Return the [X, Y] coordinate for the center point of the cell that contains the specified text.  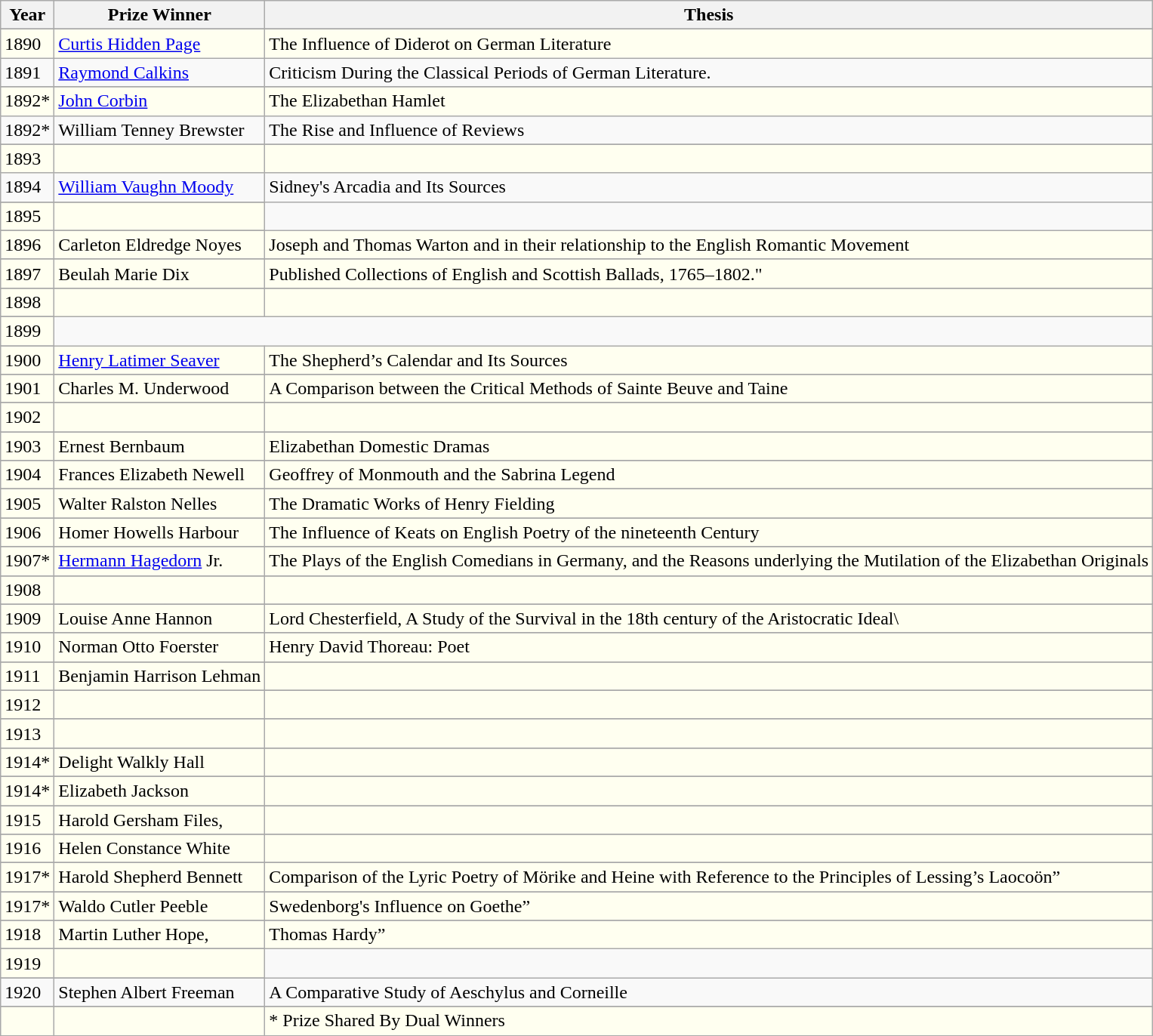
Lord Chesterfield, A Study of the Survival in the 18th century of the Aristocratic Ideal\ [709, 618]
Martin Luther Hope, [160, 935]
1910 [27, 647]
Helen Constance White [160, 849]
Prize Winner [160, 15]
1907* [27, 561]
1896 [27, 245]
Carleton Eldredge Noyes [160, 245]
1900 [27, 360]
Raymond Calkins [160, 72]
1890 [27, 44]
Benjamin Harrison Lehman [160, 676]
1894 [27, 187]
William Tenney Brewster [160, 130]
Delight Walkly Hall [160, 762]
1906 [27, 532]
Charles M. Underwood [160, 389]
Thomas Hardy” [709, 935]
Norman Otto Foerster [160, 647]
Curtis Hidden Page [160, 44]
Beulah Marie Dix [160, 273]
1911 [27, 676]
Criticism During the Classical Periods of German Literature. [709, 72]
Louise Anne Hannon [160, 618]
1891 [27, 72]
Harold Gersham Files, [160, 819]
Geoffrey of Monmouth and the Sabrina Legend [709, 475]
John Corbin [160, 101]
Swedenborg's Influence on Goethe” [709, 906]
1895 [27, 216]
1920 [27, 992]
William Vaughn Moody [160, 187]
1912 [27, 705]
1893 [27, 159]
Comparison of the Lyric Poetry of Mörike and Heine with Reference to the Principles of Lessing’s Laocoön” [709, 877]
1899 [27, 331]
1904 [27, 475]
The Plays of the English Comedians in Germany, and the Reasons underlying the Mutilation of the Elizabethan Originals [709, 561]
Stephen Albert Freeman [160, 992]
The Elizabethan Hamlet [709, 101]
1905 [27, 504]
Year [27, 15]
Frances Elizabeth Newell [160, 475]
1897 [27, 273]
1916 [27, 849]
1913 [27, 733]
1898 [27, 302]
Walter Ralston Nelles [160, 504]
1918 [27, 935]
Sidney's Arcadia and Its Sources [709, 187]
* Prize Shared By Dual Winners [709, 1021]
Thesis [709, 15]
1909 [27, 618]
Waldo Cutler Peeble [160, 906]
1915 [27, 819]
Published Collections of English and Scottish Ballads, 1765–1802." [709, 273]
1901 [27, 389]
1908 [27, 590]
A Comparative Study of Aeschylus and Corneille [709, 992]
Ernest Bernbaum [160, 446]
The Dramatic Works of Henry Fielding [709, 504]
Joseph and Thomas Warton and in their relationship to the English Romantic Movement [709, 245]
A Comparison between the Critical Methods of Sainte Beuve and Taine [709, 389]
Homer Howells Harbour [160, 532]
1902 [27, 418]
Hermann Hagedorn Jr. [160, 561]
1919 [27, 964]
Elizabethan Domestic Dramas [709, 446]
Henry Latimer Seaver [160, 360]
Harold Shepherd Bennett [160, 877]
The Influence of Diderot on German Literature [709, 44]
The Influence of Keats on English Poetry of the nineteenth Century [709, 532]
The Rise and Influence of Reviews [709, 130]
Henry David Thoreau: Poet [709, 647]
Elizabeth Jackson [160, 791]
1903 [27, 446]
The Shepherd’s Calendar and Its Sources [709, 360]
